Find where the given text appears and provide that cell's center as (x, y) coordinate. 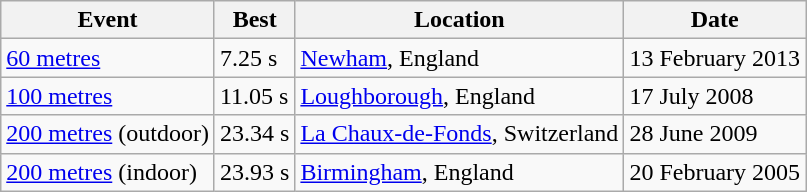
Birmingham, England (460, 172)
7.25 s (254, 58)
28 June 2009 (715, 134)
Loughborough, England (460, 96)
17 July 2008 (715, 96)
20 February 2005 (715, 172)
13 February 2013 (715, 58)
Newham, England (460, 58)
100 metres (108, 96)
Date (715, 20)
Best (254, 20)
200 metres (outdoor) (108, 134)
23.34 s (254, 134)
La Chaux-de-Fonds, Switzerland (460, 134)
60 metres (108, 58)
200 metres (indoor) (108, 172)
Location (460, 20)
Event (108, 20)
23.93 s (254, 172)
11.05 s (254, 96)
